Return [x, y] of the center of cell containing provided text 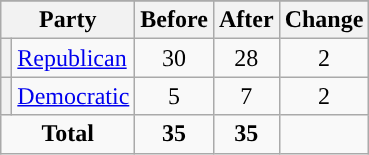
Republican [74, 58]
After [246, 20]
Change [324, 20]
Total [68, 134]
7 [246, 96]
30 [174, 58]
Democratic [74, 96]
Party [68, 20]
Before [174, 20]
28 [246, 58]
5 [174, 96]
